Extract the [x, y] coordinate from the center of the cell holding the provided text.  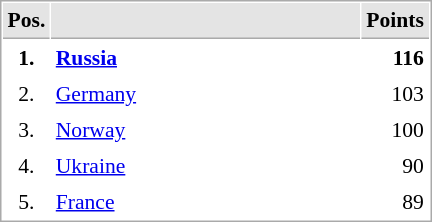
5. [26, 201]
3. [26, 129]
Pos. [26, 21]
Norway [206, 129]
Germany [206, 93]
116 [396, 57]
Russia [206, 57]
89 [396, 201]
103 [396, 93]
Ukraine [206, 165]
1. [26, 57]
2. [26, 93]
4. [26, 165]
100 [396, 129]
Points [396, 21]
France [206, 201]
90 [396, 165]
